Scan for the cell matching the given text and deliver its (x, y) coordinate at center. 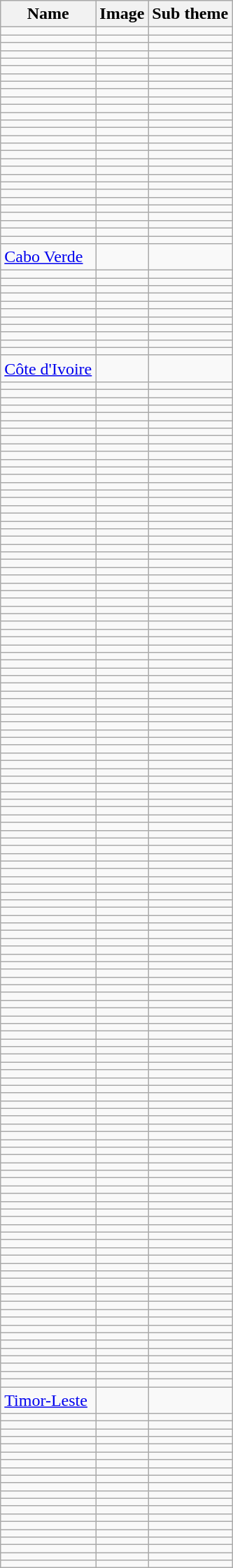
Sub theme (190, 14)
Name (48, 14)
Image (122, 14)
Côte d'Ivoire (48, 368)
Timor-Leste (48, 1400)
Cabo Verde (48, 257)
